Extract the (x, y) coordinate from the center of the cell holding the provided text.  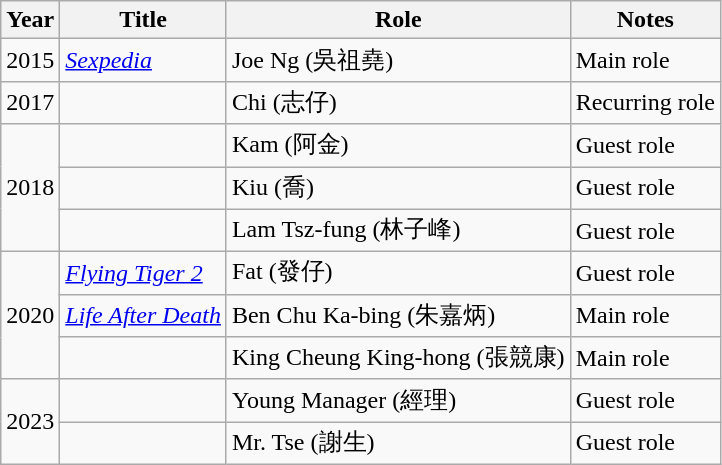
Joe Ng (吳祖堯) (398, 60)
Life After Death (144, 316)
Mr. Tse (謝生) (398, 444)
Ben Chu Ka-bing (朱嘉炳) (398, 316)
Flying Tiger 2 (144, 274)
Young Manager (經理) (398, 400)
2017 (30, 102)
Notes (645, 20)
Title (144, 20)
2023 (30, 422)
2015 (30, 60)
Fat (發仔) (398, 274)
Lam Tsz-fung (林子峰) (398, 230)
2020 (30, 316)
Kam (阿金) (398, 146)
2018 (30, 188)
Chi (志仔) (398, 102)
Sexpedia (144, 60)
King Cheung King-hong (張競康) (398, 358)
Recurring role (645, 102)
Year (30, 20)
Kiu (喬) (398, 188)
Role (398, 20)
